Find where the given text appears and provide that cell's center as (X, Y) coordinate. 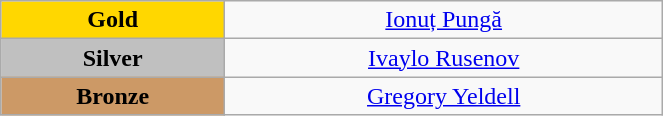
Gold (113, 20)
Silver (113, 58)
Ionuț Pungă (444, 20)
Gregory Yeldell (444, 96)
Ivaylo Rusenov (444, 58)
Bronze (113, 96)
